For the text-containing cell, return its midpoint in (X, Y) coordinate format. 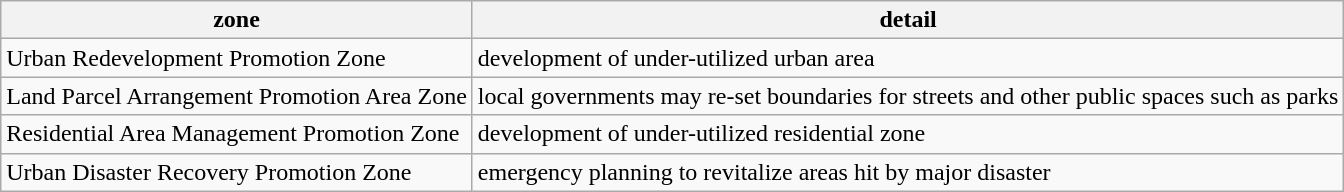
local governments may re-set boundaries for streets and other public spaces such as parks (908, 96)
Urban Redevelopment Promotion Zone (237, 58)
development of under-utilized residential zone (908, 134)
detail (908, 20)
development of under-utilized urban area (908, 58)
emergency planning to revitalize areas hit by major disaster (908, 172)
Residential Area Management Promotion Zone (237, 134)
Land Parcel Arrangement Promotion Area Zone (237, 96)
zone (237, 20)
Urban Disaster Recovery Promotion Zone (237, 172)
